Extract the (x, y) coordinate from the center of the cell holding the provided text.  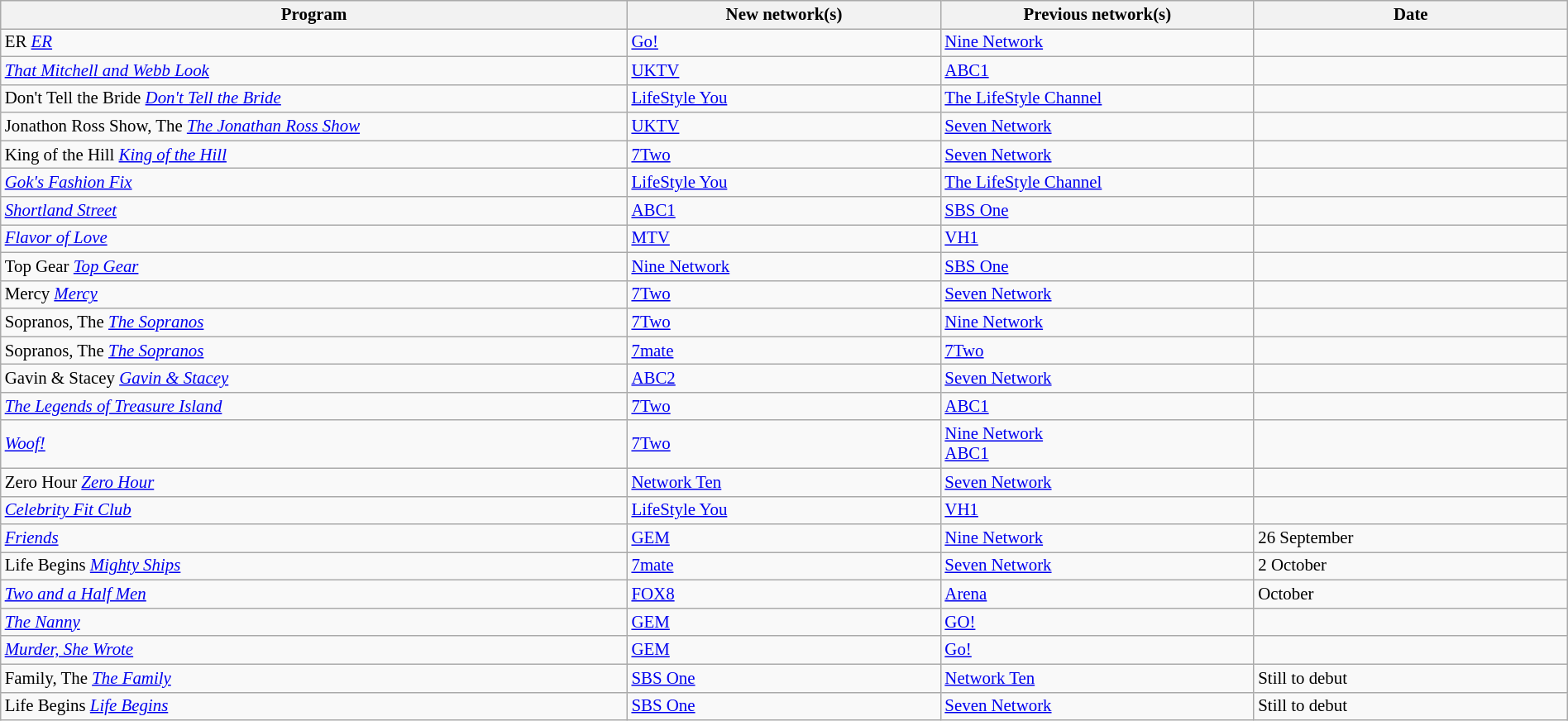
The Nanny (314, 622)
GO! (1097, 622)
New network(s) (784, 15)
Murder, She Wrote (314, 650)
Gavin & Stacey Gavin & Stacey (314, 379)
October (1411, 594)
Previous network(s) (1097, 15)
Top Gear Top Gear (314, 266)
Jonathon Ross Show, The The Jonathan Ross Show (314, 127)
Nine NetworkABC1 (1097, 444)
Life Begins Life Begins (314, 706)
Family, The The Family (314, 678)
King of the Hill King of the Hill (314, 155)
Don't Tell the Bride Don't Tell the Bride (314, 98)
Date (1411, 15)
Friends (314, 538)
Gok's Fashion Fix (314, 183)
FOX8 (784, 594)
Flavor of Love (314, 238)
That Mitchell and Webb Look (314, 70)
The Legends of Treasure Island (314, 406)
Arena (1097, 594)
Mercy Mercy (314, 294)
Zero Hour Zero Hour (314, 482)
Program (314, 15)
MTV (784, 238)
Woof! (314, 444)
ER ER (314, 42)
Two and a Half Men (314, 594)
2 October (1411, 566)
Life Begins Mighty Ships (314, 566)
Celebrity Fit Club (314, 510)
Shortland Street (314, 211)
ABC2 (784, 379)
26 September (1411, 538)
